Return the [x, y] coordinate for the center point of the cell that contains the specified text.  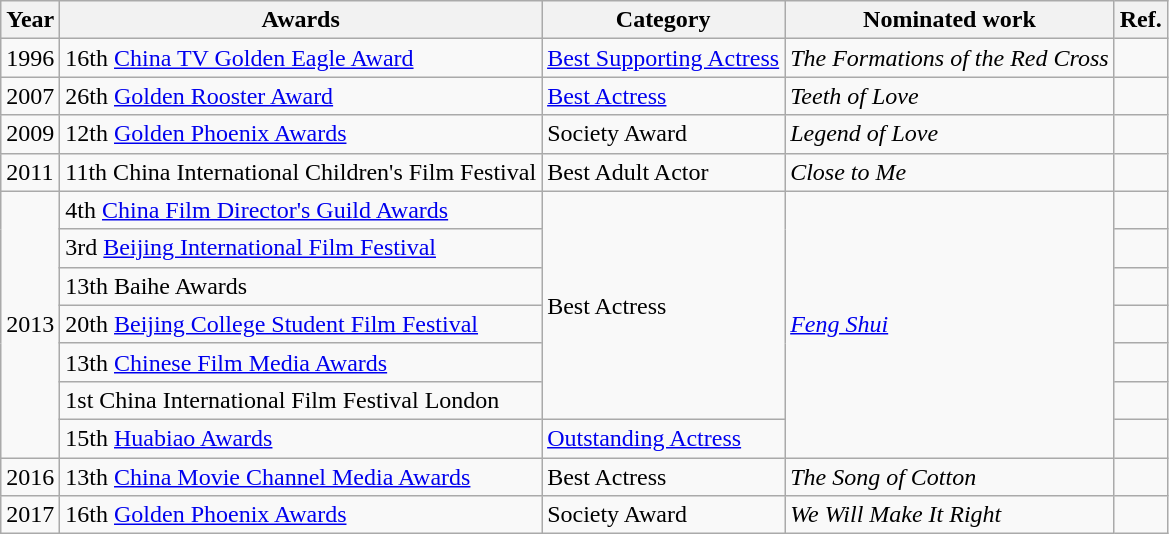
26th Golden Rooster Award [301, 96]
2013 [30, 324]
Legend of Love [950, 134]
13th China Movie Channel Media Awards [301, 477]
We Will Make It Right [950, 515]
20th Beijing College Student Film Festival [301, 324]
2016 [30, 477]
4th China Film Director's Guild Awards [301, 210]
12th Golden Phoenix Awards [301, 134]
13th Baihe Awards [301, 286]
Feng Shui [950, 324]
The Song of Cotton [950, 477]
16th China TV Golden Eagle Award [301, 58]
15th Huabiao Awards [301, 438]
Close to Me [950, 172]
1st China International Film Festival London [301, 400]
2007 [30, 96]
13th Chinese Film Media Awards [301, 362]
Outstanding Actress [664, 438]
2009 [30, 134]
Awards [301, 20]
2011 [30, 172]
The Formations of the Red Cross [950, 58]
2017 [30, 515]
Category [664, 20]
16th Golden Phoenix Awards [301, 515]
Teeth of Love [950, 96]
Nominated work [950, 20]
1996 [30, 58]
11th China International Children's Film Festival [301, 172]
3rd Beijing International Film Festival [301, 248]
Best Adult Actor [664, 172]
Best Supporting Actress [664, 58]
Year [30, 20]
Ref. [1140, 20]
